Return the [x, y] coordinate for the center point of the cell that contains the specified text.  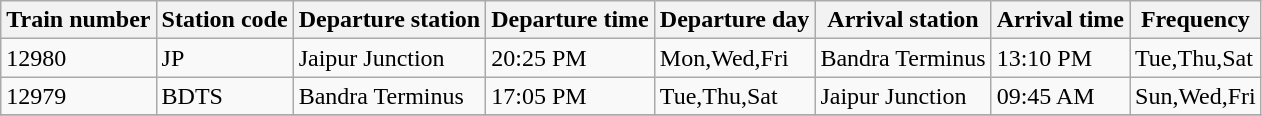
12980 [78, 58]
12979 [78, 96]
Train number [78, 20]
Sun,Wed,Fri [1196, 96]
20:25 PM [570, 58]
Arrival station [903, 20]
09:45 AM [1060, 96]
BDTS [224, 96]
13:10 PM [1060, 58]
Station code [224, 20]
Departure day [734, 20]
17:05 PM [570, 96]
Frequency [1196, 20]
Arrival time [1060, 20]
Departure station [390, 20]
Departure time [570, 20]
JP [224, 58]
Mon,Wed,Fri [734, 58]
